Return the [x, y] coordinate for the center point of the cell that contains the specified text.  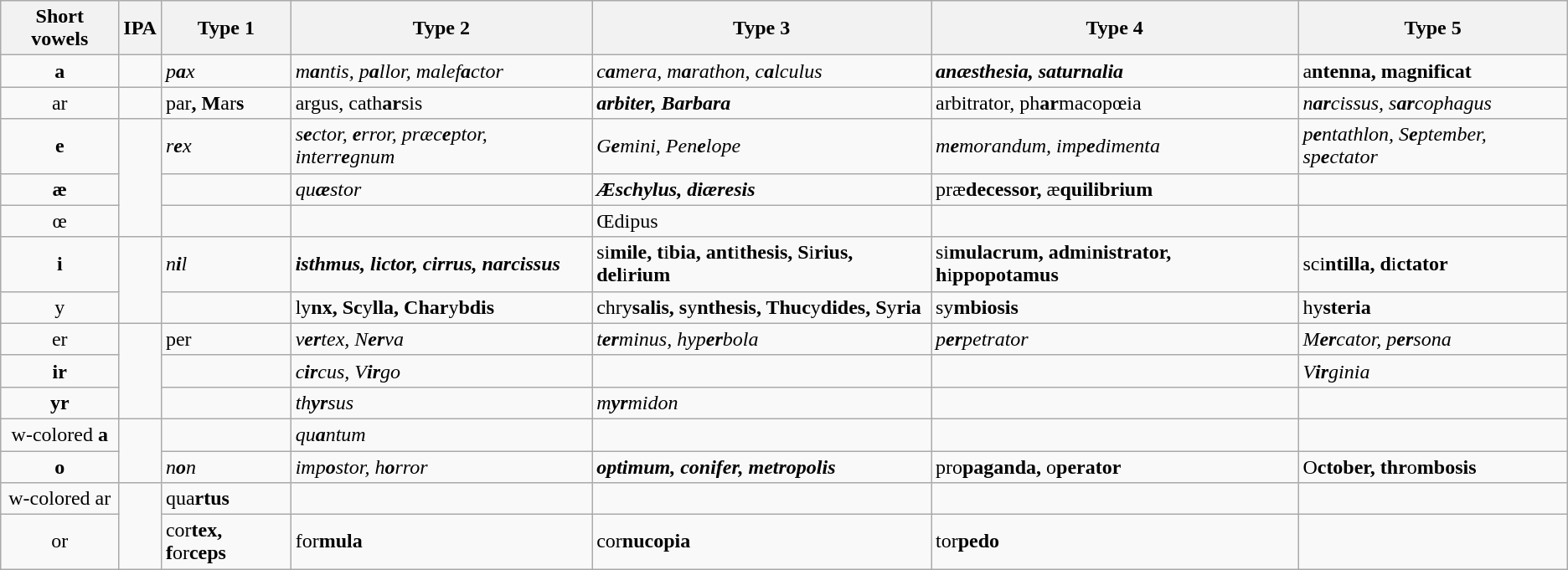
o [60, 466]
antenna, magnificat [1432, 71]
camera, marathon, calculus [762, 71]
Short vowels [60, 28]
ar [60, 103]
quantum [441, 434]
IPA [141, 28]
anæsthesia, saturnalia [1115, 71]
sector, error, præceptor, interregnum [441, 146]
simile, tibia, antithesis, Sirius, delirium [762, 264]
arbitrator, pharmacopœia [1115, 103]
er [60, 339]
circus, Virgo [441, 371]
scintilla, dictator [1432, 264]
æ [60, 189]
y [60, 307]
Type 3 [762, 28]
quartus [226, 499]
argus, catharsis [441, 103]
hysteria [1432, 307]
terminus, hyperbola [762, 339]
arbiter, Barbara [762, 103]
formula [441, 542]
thyrsus [441, 403]
i [60, 264]
Type 4 [1115, 28]
per [226, 339]
cortex, forceps [226, 542]
mantis, pallor, malefactor [441, 71]
Gemini, Penelope [762, 146]
Type 2 [441, 28]
optimum, conifer, metropolis [762, 466]
or [60, 542]
a [60, 71]
narcissus, sarcophagus [1432, 103]
perpetrator [1115, 339]
myrmidon [762, 403]
e [60, 146]
torpedo [1115, 542]
simulacrum, administrator, hippopotamus [1115, 264]
ir [60, 371]
yr [60, 403]
Æschylus, diæresis [762, 189]
vertex, Nerva [441, 339]
Mercator, persona [1432, 339]
prædecessor, æquilibrium [1115, 189]
Type 1 [226, 28]
œ [60, 221]
par, Mars [226, 103]
Virginia [1432, 371]
chrysalis, synthesis, Thucydides, Syria [762, 307]
w-colored ar [60, 499]
non [226, 466]
pax [226, 71]
isthmus, lictor, cirrus, narcissus [441, 264]
October, thrombosis [1432, 466]
Œdipus [762, 221]
rex [226, 146]
memorandum, impedimenta [1115, 146]
nil [226, 264]
cornucopia [762, 542]
symbiosis [1115, 307]
impostor, horror [441, 466]
w-colored a [60, 434]
Type 5 [1432, 28]
lynx, Scylla, Charybdis [441, 307]
propaganda, operator [1115, 466]
quæstor [441, 189]
pentathlon, September, spectator [1432, 146]
